Return [x, y] of the center of cell containing provided text 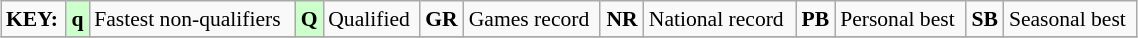
q [78, 19]
Seasonal best [1070, 19]
PB [816, 19]
Q [309, 19]
Fastest non-qualifiers [192, 19]
Qualified [371, 19]
NR [622, 19]
Personal best [900, 19]
National record [720, 19]
KEY: [34, 19]
SB [985, 19]
Games record [532, 19]
GR [442, 19]
